For the text-containing cell, return its midpoint in [x, y] coordinate format. 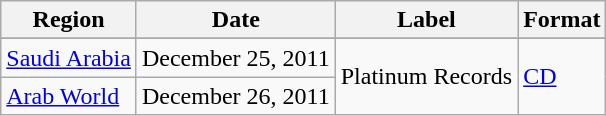
December 26, 2011 [236, 96]
Saudi Arabia [69, 58]
Region [69, 20]
Arab World [69, 96]
Platinum Records [426, 77]
CD [562, 77]
Format [562, 20]
Label [426, 20]
Date [236, 20]
December 25, 2011 [236, 58]
